Return (x, y) of the center of cell containing provided text 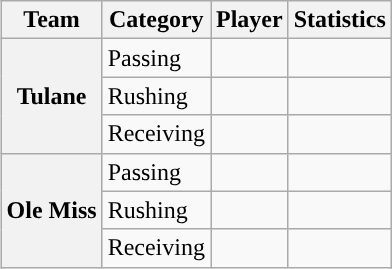
Ole Miss (52, 210)
Category (156, 20)
Team (52, 20)
Tulane (52, 96)
Statistics (340, 20)
Player (249, 20)
